Determine the (X, Y) coordinate at the center of the cell enclosing the given text.  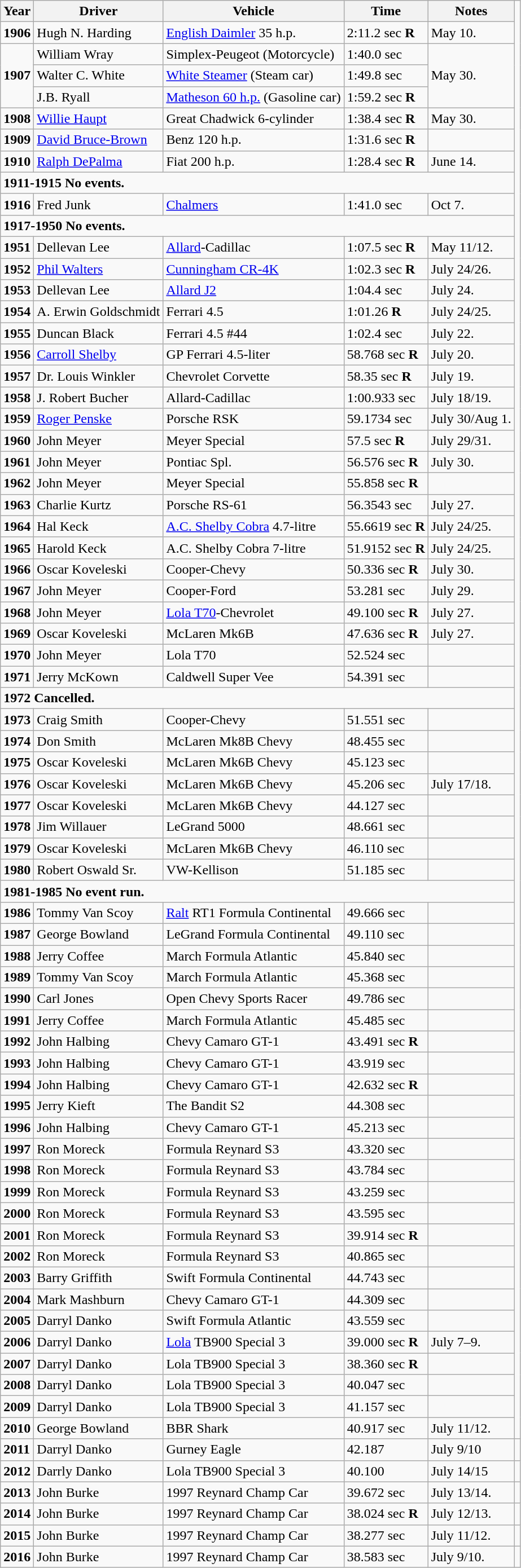
48.455 sec (386, 741)
2015 (17, 1535)
Simplex-Peugeot (Motorcycle) (253, 54)
Time (386, 11)
July 9/10. (471, 1557)
2008 (17, 1385)
1954 (17, 312)
49.666 sec (386, 913)
1908 (17, 118)
2014 (17, 1514)
Cunningham CR-4K (253, 269)
Duncan Black (98, 333)
Matheson 60 h.p. (Gasoline car) (253, 97)
1962 (17, 483)
2004 (17, 1299)
Phil Walters (98, 269)
1989 (17, 977)
45.368 sec (386, 977)
40.100 (386, 1471)
56.576 sec R (386, 462)
1:38.4 sec R (386, 118)
McLaren Mk6B (253, 634)
Driver (98, 11)
1959 (17, 419)
1988 (17, 956)
1:02.4 sec (386, 333)
1:02.3 sec R (386, 269)
1907 (17, 76)
July 29/31. (471, 441)
Don Smith (98, 741)
Cooper-Ford (253, 591)
Willie Haupt (98, 118)
51.185 sec (386, 870)
43.784 sec (386, 1170)
1997 (17, 1149)
Charlie Kurtz (98, 505)
1999 (17, 1192)
1909 (17, 140)
2010 (17, 1428)
Jerry Kieft (98, 1106)
2011 (17, 1450)
Fred Junk (98, 204)
Lola T70 (253, 655)
1:28.4 sec R (386, 161)
40.865 sec (386, 1256)
Pontiac Spl. (253, 462)
GP Ferrari 4.5-liter (253, 355)
Mark Mashburn (98, 1299)
2003 (17, 1278)
1906 (17, 33)
English Daimler 35 h.p. (253, 33)
49.786 sec (386, 999)
54.391 sec (386, 677)
Ferrari 4.5 (253, 312)
1956 (17, 355)
1970 (17, 655)
Porsche RSK (253, 419)
Swift Formula Continental (253, 1278)
Hal Keck (98, 526)
51.551 sec (386, 720)
May 10. (471, 33)
1976 (17, 784)
1993 (17, 1063)
1973 (17, 720)
51.9152 sec R (386, 548)
1986 (17, 913)
39.000 sec R (386, 1342)
July 13/14. (471, 1492)
July 7–9. (471, 1342)
52.524 sec (386, 655)
39.914 sec R (386, 1235)
Robert Oswald Sr. (98, 870)
1967 (17, 591)
July 14/15 (471, 1471)
1952 (17, 269)
A.C. Shelby Cobra 7-litre (253, 548)
45.123 sec (386, 763)
1987 (17, 934)
38.277 sec (386, 1535)
40.917 sec (386, 1428)
55.858 sec R (386, 483)
1980 (17, 870)
38.583 sec (386, 1557)
2007 (17, 1364)
47.636 sec R (386, 634)
1969 (17, 634)
40.047 sec (386, 1385)
1:07.5 sec R (386, 247)
1972 Cancelled. (257, 698)
McLaren Mk8B Chevy (253, 741)
Hugh N. Harding (98, 33)
1979 (17, 848)
1911-1915 No events. (257, 183)
1958 (17, 398)
1977 (17, 805)
May 11/12. (471, 247)
45.485 sec (386, 1020)
44.743 sec (386, 1278)
44.308 sec (386, 1106)
1965 (17, 548)
Oct 7. (471, 204)
A. Erwin Goldschmidt (98, 312)
J.B. Ryall (98, 97)
2006 (17, 1342)
45.206 sec (386, 784)
58.768 sec R (386, 355)
Craig Smith (98, 720)
43.491 sec R (386, 1042)
43.259 sec (386, 1192)
July 12/13. (471, 1514)
Chevrolet Corvette (253, 376)
July 17/18. (471, 784)
41.157 sec (386, 1407)
49.110 sec (386, 934)
43.320 sec (386, 1149)
1964 (17, 526)
1:04.4 sec (386, 290)
2002 (17, 1256)
Ferrari 4.5 #44 (253, 333)
J. Robert Bucher (98, 398)
July 29. (471, 591)
BBR Shark (253, 1428)
June 14. (471, 161)
1992 (17, 1042)
1991 (17, 1020)
1:49.8 sec (386, 76)
59.1734 sec (386, 419)
45.213 sec (386, 1127)
45.840 sec (386, 956)
July 22. (471, 333)
2009 (17, 1407)
48.661 sec (386, 827)
July 9/10 (471, 1450)
1974 (17, 741)
Harold Keck (98, 548)
1:59.2 sec R (386, 97)
2005 (17, 1321)
1966 (17, 569)
A.C. Shelby Cobra 4.7-litre (253, 526)
43.559 sec (386, 1321)
Barry Griffith (98, 1278)
White Steamer (Steam car) (253, 76)
Lola T70-Chevrolet (253, 612)
1:40.0 sec (386, 54)
1910 (17, 161)
1957 (17, 376)
1960 (17, 441)
Gurney Eagle (253, 1450)
57.5 sec R (386, 441)
Carroll Shelby (98, 355)
1916 (17, 204)
43.595 sec (386, 1213)
Great Chadwick 6-cylinder (253, 118)
56.3543 sec (386, 505)
Notes (471, 11)
VW-Kellison (253, 870)
July 19. (471, 376)
50.336 sec R (386, 569)
Walter C. White (98, 76)
Vehicle (253, 11)
46.110 sec (386, 848)
1917-1950 No events. (257, 226)
1981-1985 No event run. (257, 891)
William Wray (98, 54)
1995 (17, 1106)
Dr. Louis Winkler (98, 376)
2013 (17, 1492)
Fiat 200 h.p. (253, 161)
2016 (17, 1557)
Roger Penske (98, 419)
44.127 sec (386, 805)
July 20. (471, 355)
LeGrand Formula Continental (253, 934)
2012 (17, 1471)
Jim Willauer (98, 827)
Ralph DePalma (98, 161)
1994 (17, 1085)
Swift Formula Atlantic (253, 1321)
1968 (17, 612)
1971 (17, 677)
55.6619 sec R (386, 526)
49.100 sec R (386, 612)
David Bruce-Brown (98, 140)
1:00.933 sec (386, 398)
44.309 sec (386, 1299)
Ralt RT1 Formula Continental (253, 913)
Allard J2 (253, 290)
1:41.0 sec (386, 204)
Open Chevy Sports Racer (253, 999)
Porsche RS-61 (253, 505)
1996 (17, 1127)
39.672 sec (386, 1492)
LeGrand 5000 (253, 827)
Jerry McKown (98, 677)
42.187 (386, 1450)
Caldwell Super Vee (253, 677)
1955 (17, 333)
2:11.2 sec R (386, 33)
1:01.26 R (386, 312)
1961 (17, 462)
1:31.6 sec R (386, 140)
Chalmers (253, 204)
42.632 sec R (386, 1085)
2000 (17, 1213)
The Bandit S2 (253, 1106)
July 24/26. (471, 269)
38.024 sec R (386, 1514)
1951 (17, 247)
2001 (17, 1235)
1975 (17, 763)
43.919 sec (386, 1063)
Darrly Danko (98, 1471)
July 30/Aug 1. (471, 419)
Carl Jones (98, 999)
1998 (17, 1170)
July 24. (471, 290)
Benz 120 h.p. (253, 140)
1963 (17, 505)
1990 (17, 999)
53.281 sec (386, 591)
58.35 sec R (386, 376)
38.360 sec R (386, 1364)
1953 (17, 290)
July 18/19. (471, 398)
Year (17, 11)
1978 (17, 827)
